From the cell containing the given text, extract its center point as (X, Y) coordinate. 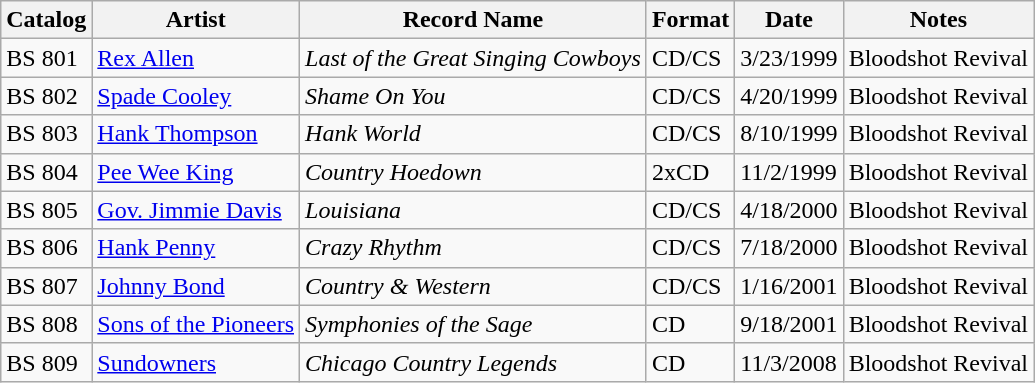
4/20/1999 (789, 96)
Record Name (474, 20)
Country Hoedown (474, 172)
Pee Wee King (196, 172)
BS 804 (46, 172)
Johnny Bond (196, 286)
Country & Western (474, 286)
BS 807 (46, 286)
Date (789, 20)
BS 805 (46, 210)
4/18/2000 (789, 210)
Chicago Country Legends (474, 362)
BS 802 (46, 96)
11/2/1999 (789, 172)
Rex Allen (196, 58)
BS 809 (46, 362)
Shame On You (474, 96)
1/16/2001 (789, 286)
Artist (196, 20)
BS 801 (46, 58)
11/3/2008 (789, 362)
BS 808 (46, 324)
Sundowners (196, 362)
Sons of the Pioneers (196, 324)
Last of the Great Singing Cowboys (474, 58)
9/18/2001 (789, 324)
Spade Cooley (196, 96)
Crazy Rhythm (474, 248)
BS 806 (46, 248)
Notes (938, 20)
Symphonies of the Sage (474, 324)
Hank World (474, 134)
Catalog (46, 20)
7/18/2000 (789, 248)
Hank Penny (196, 248)
BS 803 (46, 134)
2xCD (690, 172)
3/23/1999 (789, 58)
8/10/1999 (789, 134)
Format (690, 20)
Louisiana (474, 210)
Gov. Jimmie Davis (196, 210)
Hank Thompson (196, 134)
